Locate the cell with the specified text and output its [X, Y] center coordinate. 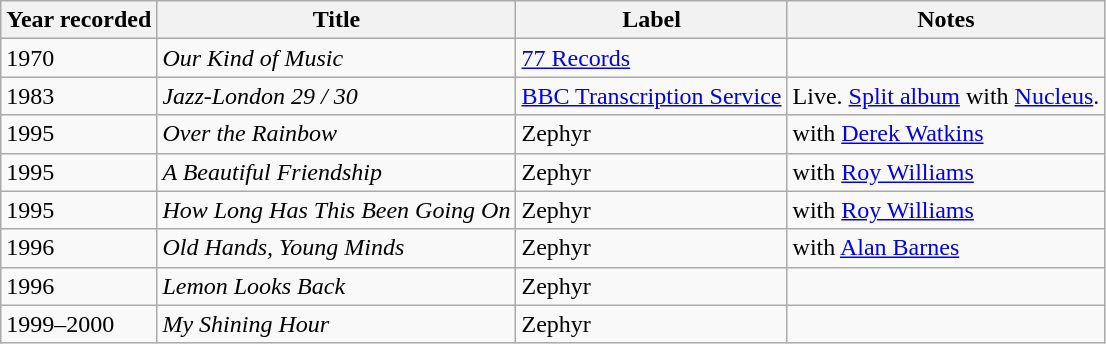
Old Hands, Young Minds [336, 248]
1970 [79, 58]
Over the Rainbow [336, 134]
Jazz-London 29 / 30 [336, 96]
Live. Split album with Nucleus. [946, 96]
with Derek Watkins [946, 134]
with Alan Barnes [946, 248]
Label [652, 20]
A Beautiful Friendship [336, 172]
How Long Has This Been Going On [336, 210]
Year recorded [79, 20]
77 Records [652, 58]
1999–2000 [79, 324]
My Shining Hour [336, 324]
Our Kind of Music [336, 58]
1983 [79, 96]
BBC Transcription Service [652, 96]
Lemon Looks Back [336, 286]
Title [336, 20]
Notes [946, 20]
